Find where the given text appears and provide that cell's center as [X, Y] coordinate. 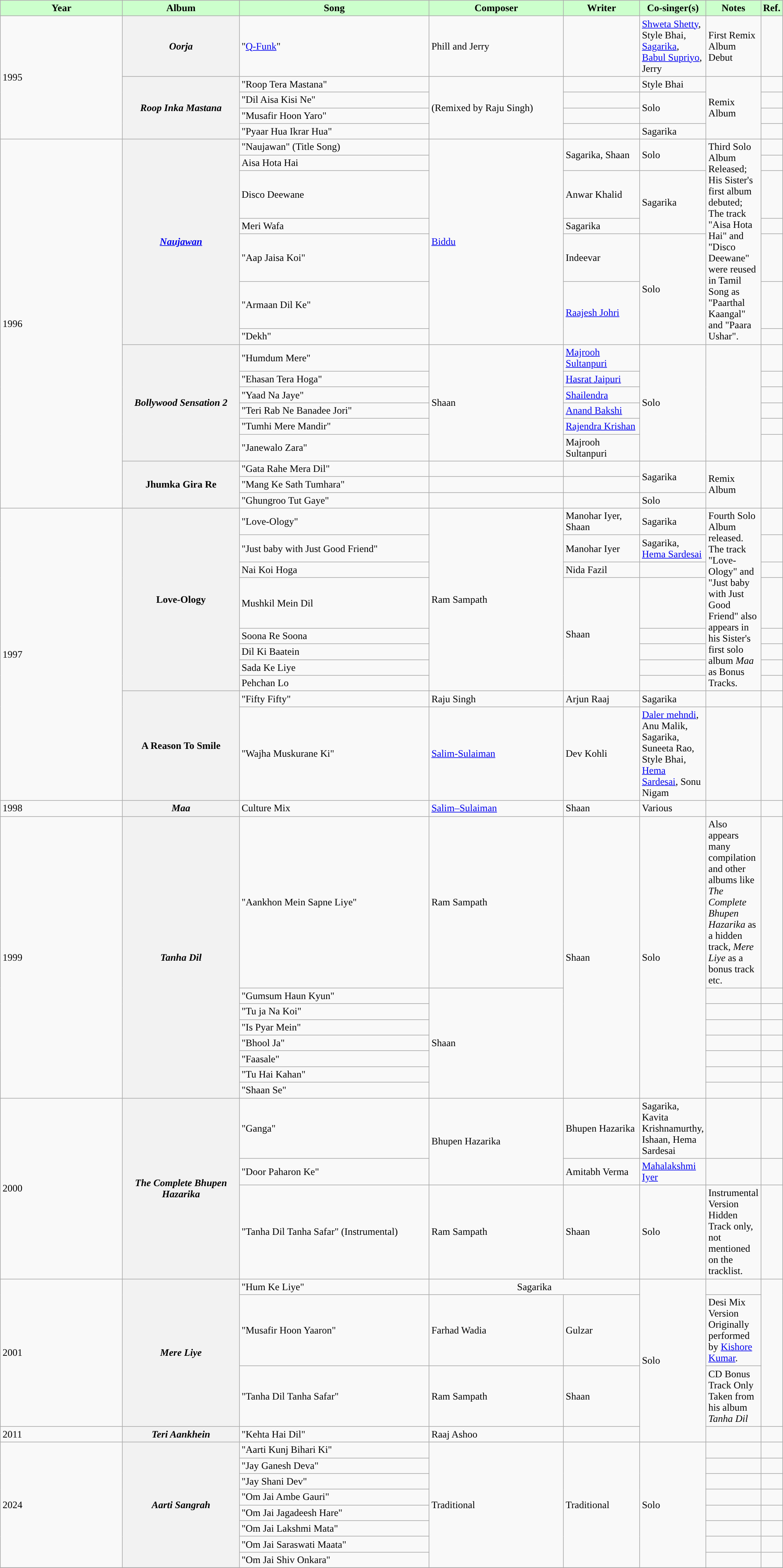
Dev Kohli [601, 754]
Shailendra [601, 395]
Song [334, 8]
"Tu ja Na Koi" [334, 1011]
Tanha Dil [181, 957]
First Remix Album Debut [733, 46]
"Gata Rahe Mera Dil" [334, 469]
Raaj Ashoo [496, 1434]
Sagarika, Kavita Krishnamurthy, Ishaan, Hema Sardesai [673, 1128]
"Om Jai Lakshmi Mata" [334, 1528]
1997 [62, 654]
"Bhool Ja" [334, 1043]
"Aankhon Mein Sapne Liye" [334, 902]
Hasrat Jaipuri [601, 379]
Also appears many compilation and other albums like The Complete Bhupen Hazarika as a hidden track, Mere Liye as a bonus track etc. [733, 902]
"Om Jai Shiv Onkara" [334, 1560]
Mahalakshmi Iyer [673, 1172]
"Ganga" [334, 1128]
Anwar Khalid [601, 194]
"Om Jai Jagadeesh Hare" [334, 1513]
"Jay Ganesh Deva" [334, 1466]
Composer [496, 8]
Culture Mix [334, 808]
Naujawan [181, 242]
Salim–Sulaiman [496, 808]
Year [62, 8]
"Janewalo Zara" [334, 448]
Salim-Sulaiman [496, 754]
"Faasale" [334, 1059]
1996 [62, 324]
Disco Deewane [334, 194]
Instrumental Version Hidden Track only, not mentioned on the tracklist. [733, 1232]
"Teri Rab Ne Banadee Jori" [334, 410]
"Q-Funk" [334, 46]
2011 [62, 1434]
"Is Pyar Mein" [334, 1027]
"Fifty Fifty" [334, 699]
Phill and Jerry [496, 46]
Teri Aankhein [181, 1434]
Notes [733, 8]
"Aarti Kunj Bihari Ki" [334, 1450]
Gulzar [601, 1330]
Pehchan Lo [334, 683]
"Yaad Na Jaye" [334, 395]
"Ehasan Tera Hoga" [334, 379]
"Shaan Se" [334, 1090]
Aisa Hota Hai [334, 163]
Anand Bakshi [601, 410]
"Pyaar Hua Ikrar Hua" [334, 131]
Manohar Iyer [601, 548]
Roop Inka Mastana [181, 108]
1995 [62, 78]
Co-singer(s) [673, 8]
"Tu Hai Kahan" [334, 1074]
"Humdum Mere" [334, 358]
"Musafir Hoon Yaro" [334, 116]
Jhumka Gira Re [181, 485]
Meri Wafa [334, 226]
Mushkil Mein Dil [334, 603]
"Jay Shani Dev" [334, 1481]
"Dil Aisa Kisi Ne" [334, 100]
"Aap Jaisa Koi" [334, 258]
Sagarika, Shaan [601, 155]
"Kehta Hai Dil" [334, 1434]
"Musafir Hoon Yaaron" [334, 1330]
Aarti Sangrah [181, 1505]
1998 [62, 808]
Sagarika, Hema Sardesai [673, 548]
"Tanha Dil Tanha Safar" (Instrumental) [334, 1232]
Mere Liye [181, 1352]
Farhad Wadia [496, 1330]
"Ghungroo Tut Gaye" [334, 500]
Bollywood Sensation 2 [181, 403]
Ref. [771, 8]
2000 [62, 1189]
Manohar Iyer, Shaan [601, 522]
"Hum Ke Liye" [334, 1287]
"Om Jai Saraswati Maata" [334, 1544]
"Tanha Dil Tanha Safar" [334, 1396]
"Roop Tera Mastana" [334, 84]
Raju Singh [496, 699]
Indeevar [601, 258]
2001 [62, 1352]
"Dekh" [334, 336]
Raajesh Johri [601, 313]
Soona Re Soona [334, 636]
Desi Mix Version Originally performed by Kishore Kumar. [733, 1330]
"Tumhi Mere Mandir" [334, 426]
Shweta Shetty, Style Bhai, Sagarika, Babul Supriyo, Jerry [673, 46]
"Wajha Muskurane Ki" [334, 754]
A Reason To Smile [181, 746]
"Mang Ke Sath Tumhara" [334, 485]
1999 [62, 957]
"Love-Ology" [334, 522]
Rajendra Krishan [601, 426]
Arjun Raaj [601, 699]
CD Bonus Track Only Taken from his album Tanha Dil [733, 1396]
"Gumsum Haun Kyun" [334, 996]
"Armaan Dil Ke" [334, 305]
2024 [62, 1505]
Dil Ki Baatein [334, 652]
Biddu [496, 242]
"Naujawan" (Title Song) [334, 147]
Amitabh Verma [601, 1172]
Oorja [181, 46]
Nida Fazil [601, 570]
Daler mehndi, Anu Malik, Sagarika, Suneeta Rao, Style Bhai, Hema Sardesai, Sonu Nigam [673, 754]
Nai Koi Hoga [334, 570]
Love-Ology [181, 599]
Various [673, 808]
Sada Ke Liye [334, 668]
Album [181, 8]
Maa [181, 808]
"Om Jai Ambe Gauri" [334, 1497]
"Door Paharon Ke" [334, 1172]
Style Bhai [673, 84]
(Remixed by Raju Singh) [496, 108]
The Complete Bhupen Hazarika [181, 1189]
"Just baby with Just Good Friend" [334, 548]
Writer [601, 8]
